Search for the cell housing the specified text and yield its (x, y) center coordinate. 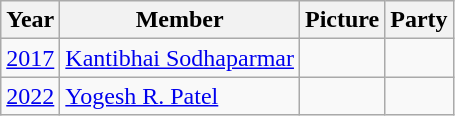
Kantibhai Sodhaparmar (180, 58)
Member (180, 20)
2017 (30, 58)
2022 (30, 96)
Year (30, 20)
Picture (342, 20)
Party (419, 20)
Yogesh R. Patel (180, 96)
